Scan for the cell matching the given text and deliver its [X, Y] coordinate at center. 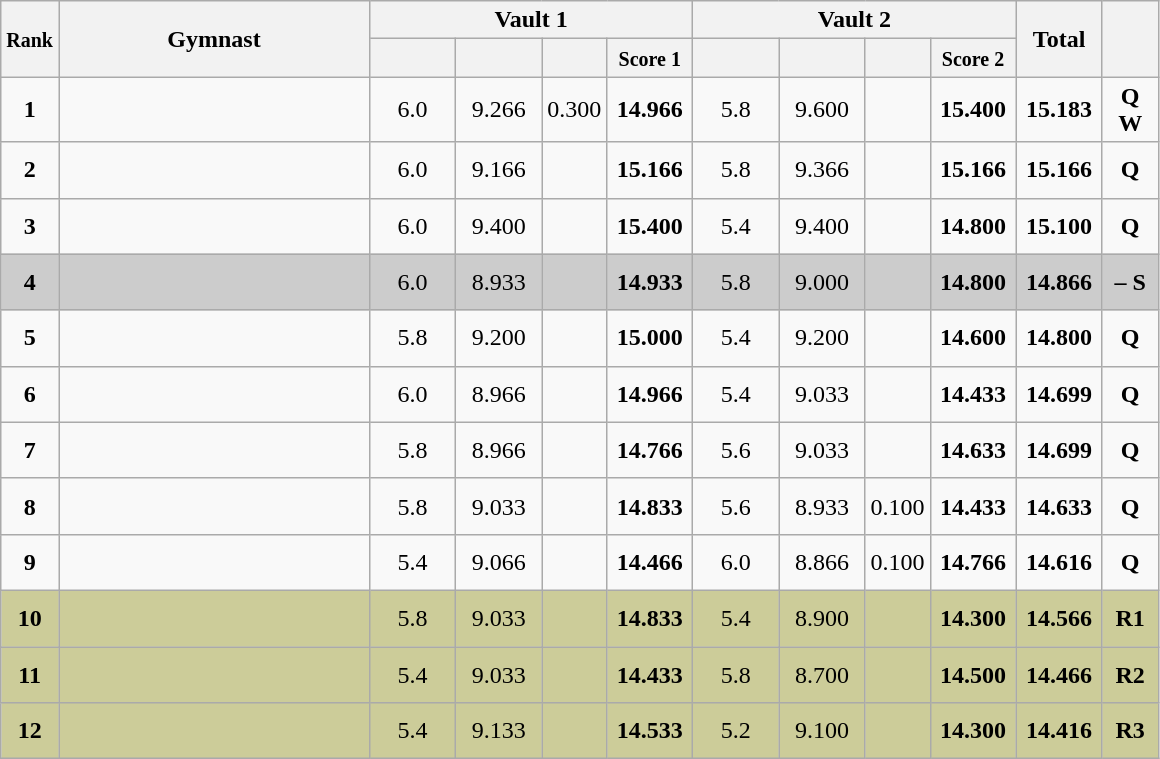
Vault 1 [532, 20]
7 [30, 450]
4 [30, 282]
9.600 [822, 110]
R3 [1130, 731]
14.500 [973, 674]
9.100 [822, 731]
R2 [1130, 674]
15.100 [1059, 226]
8.700 [822, 674]
15.000 [650, 338]
– S [1130, 282]
Score 1 [650, 58]
Score 2 [973, 58]
6 [30, 394]
14.616 [1059, 562]
1 [30, 110]
Q W [1130, 110]
10 [30, 618]
9.000 [822, 282]
R1 [1130, 618]
8.866 [822, 562]
0.300 [574, 110]
9.266 [499, 110]
Rank [30, 39]
14.533 [650, 731]
9.066 [499, 562]
11 [30, 674]
9 [30, 562]
14.600 [973, 338]
12 [30, 731]
14.933 [650, 282]
14.866 [1059, 282]
Total [1059, 39]
9.133 [499, 731]
8.900 [822, 618]
14.416 [1059, 731]
14.566 [1059, 618]
5 [30, 338]
Vault 2 [854, 20]
5.2 [736, 731]
9.366 [822, 170]
15.183 [1059, 110]
Gymnast [214, 39]
9.166 [499, 170]
8 [30, 506]
3 [30, 226]
2 [30, 170]
